Provide the [X, Y] coordinate of the cell's center where the given text is located.  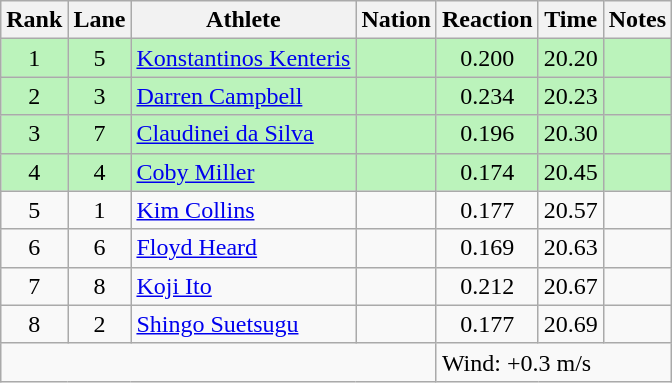
0.169 [487, 248]
20.45 [570, 172]
20.67 [570, 286]
0.200 [487, 58]
Nation [396, 20]
Wind: +0.3 m/s [554, 362]
Koji Ito [244, 286]
20.23 [570, 96]
Shingo Suetsugu [244, 324]
20.20 [570, 58]
Darren Campbell [244, 96]
Lane [100, 20]
Floyd Heard [244, 248]
Reaction [487, 20]
20.69 [570, 324]
Time [570, 20]
20.63 [570, 248]
0.196 [487, 134]
0.212 [487, 286]
Notes [637, 20]
0.174 [487, 172]
Athlete [244, 20]
Coby Miller [244, 172]
20.30 [570, 134]
Kim Collins [244, 210]
Rank [34, 20]
0.234 [487, 96]
Claudinei da Silva [244, 134]
20.57 [570, 210]
Konstantinos Kenteris [244, 58]
